Provide the (X, Y) coordinate of the cell's center where the given text is located.  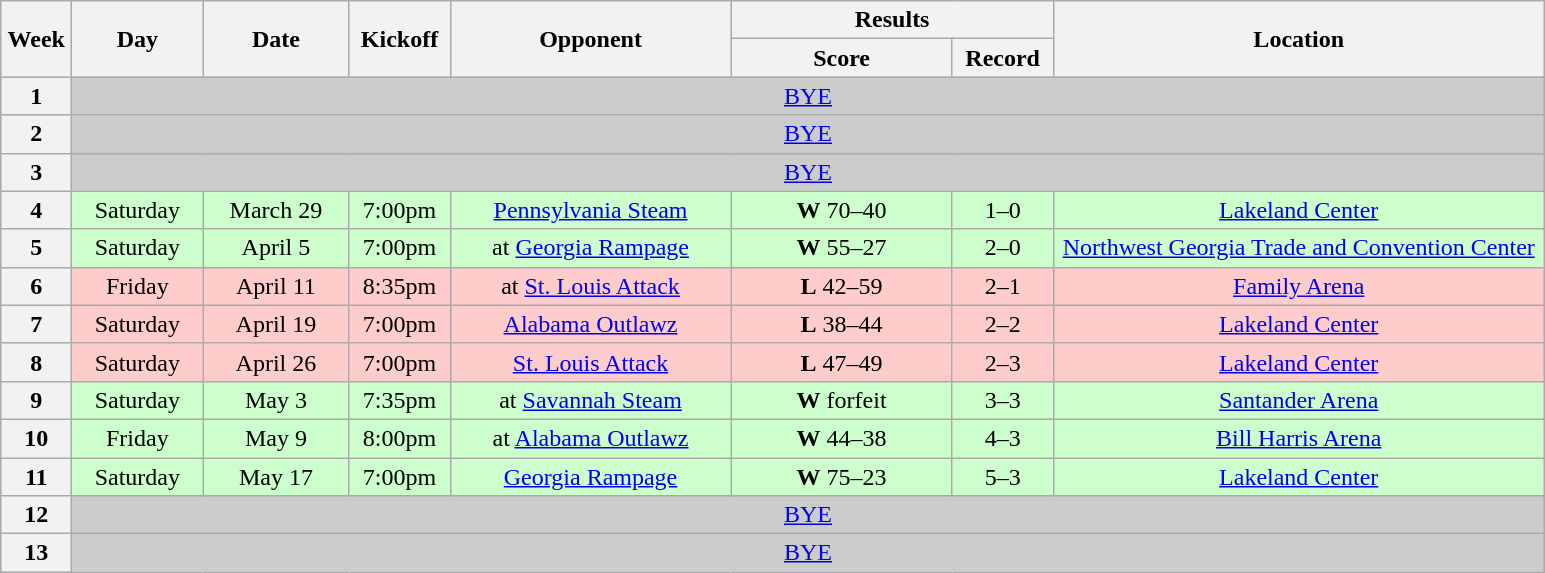
10 (36, 438)
8 (36, 362)
April 5 (276, 248)
7 (36, 324)
Score (842, 58)
May 3 (276, 400)
Kickoff (400, 39)
Opponent (590, 39)
W forfeit (842, 400)
W 55–27 (842, 248)
5–3 (1002, 477)
3–3 (1002, 400)
St. Louis Attack (590, 362)
4–3 (1002, 438)
Results (892, 20)
L 47–49 (842, 362)
1–0 (1002, 210)
5 (36, 248)
Date (276, 39)
May 17 (276, 477)
2–2 (1002, 324)
Location (1298, 39)
2–1 (1002, 286)
W 75–23 (842, 477)
L 38–44 (842, 324)
11 (36, 477)
Bill Harris Arena (1298, 438)
6 (36, 286)
Day (138, 39)
2–0 (1002, 248)
Northwest Georgia Trade and Convention Center (1298, 248)
Family Arena (1298, 286)
8:35pm (400, 286)
May 9 (276, 438)
April 19 (276, 324)
Record (1002, 58)
7:35pm (400, 400)
Georgia Rampage (590, 477)
2 (36, 134)
at Savannah Steam (590, 400)
W 70–40 (842, 210)
12 (36, 515)
13 (36, 553)
Santander Arena (1298, 400)
9 (36, 400)
Pennsylvania Steam (590, 210)
at Alabama Outlawz (590, 438)
3 (36, 172)
at St. Louis Attack (590, 286)
April 26 (276, 362)
March 29 (276, 210)
L 42–59 (842, 286)
Alabama Outlawz (590, 324)
2–3 (1002, 362)
W 44–38 (842, 438)
1 (36, 96)
April 11 (276, 286)
at Georgia Rampage (590, 248)
Week (36, 39)
4 (36, 210)
8:00pm (400, 438)
